Output the (X, Y) coordinate of the center of the cell containing the given text.  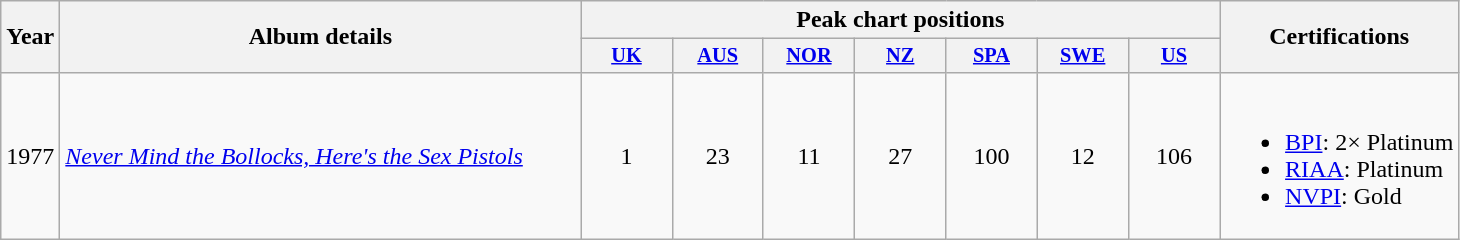
UK (626, 56)
23 (718, 156)
AUS (718, 56)
100 (992, 156)
SWE (1082, 56)
106 (1174, 156)
BPI: 2× PlatinumRIAA: PlatinumNVPI: Gold (1340, 156)
NZ (900, 56)
Year (30, 37)
NOR (808, 56)
12 (1082, 156)
1977 (30, 156)
11 (808, 156)
27 (900, 156)
1 (626, 156)
SPA (992, 56)
Album details (320, 37)
Peak chart positions (900, 20)
US (1174, 56)
Certifications (1340, 37)
Never Mind the Bollocks, Here's the Sex Pistols (320, 156)
